Pinpoint the cell where the given text exists, returning its [x, y] midpoint coordinate. 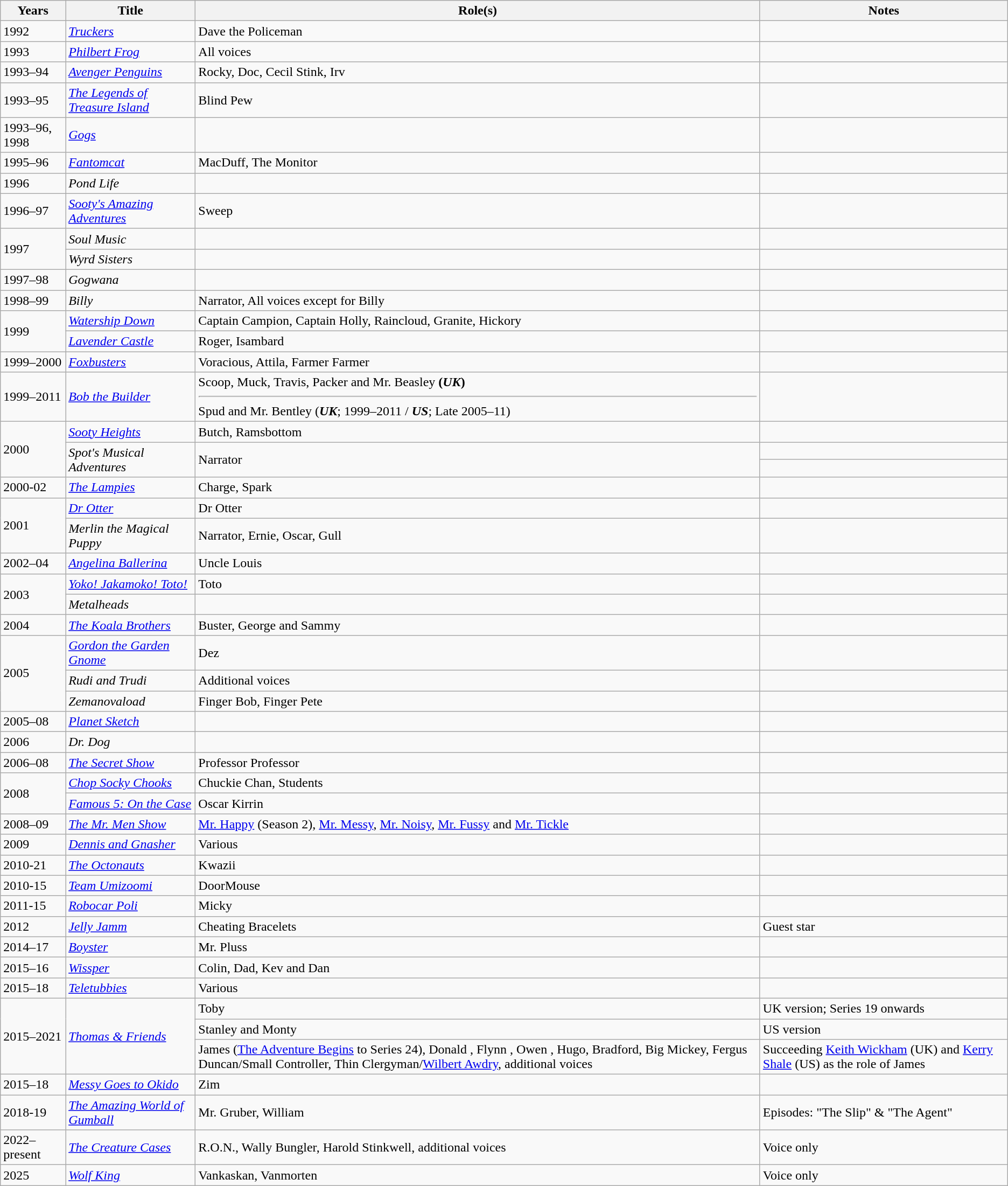
2010-15 [33, 885]
The Octonauts [130, 865]
Cheating Bracelets [478, 926]
Colin, Dad, Kev and Dan [478, 967]
Uncle Louis [478, 563]
US version [884, 1029]
Spot's Musical Adventures [130, 460]
Zim [478, 1085]
Bob the Builder [130, 397]
Years [33, 11]
Narrator, All voices except for Billy [478, 300]
Zemanovaload [130, 701]
Famous 5: On the Case [130, 804]
2003 [33, 594]
1993–94 [33, 72]
UK version; Series 19 onwards [884, 1008]
Stanley and Monty [478, 1029]
Soul Music [130, 239]
Guest star [884, 926]
Sweep [478, 211]
2006 [33, 742]
Roger, Isambard [478, 341]
The Legends of Treasure Island [130, 100]
2005 [33, 673]
Vankaskan, Vanmorten [478, 1175]
Lavender Castle [130, 341]
Succeeding Keith Wickham (UK) and Kerry Shale (US) as the role of James [884, 1057]
Mr. Gruber, William [478, 1113]
Rudi and Trudi [130, 680]
Episodes: "The Slip" & "The Agent" [884, 1113]
Fantomcat [130, 163]
Sooty Heights [130, 432]
The Lampies [130, 487]
Title [130, 11]
Boyster [130, 947]
1993 [33, 52]
Mr. Happy (Season 2), Mr. Messy, Mr. Noisy, Mr. Fussy and Mr. Tickle [478, 824]
Gogwana [130, 280]
Team Umizoomi [130, 885]
Angelina Ballerina [130, 563]
Oscar Kirrin [478, 804]
Pond Life [130, 183]
Chuckie Chan, Students [478, 783]
The Secret Show [130, 763]
Butch, Ramsbottom [478, 432]
Captain Campion, Captain Holly, Raincloud, Granite, Hickory [478, 321]
The Koala Brothers [130, 625]
Dave the Policeman [478, 31]
2000-02 [33, 487]
1997–98 [33, 280]
2006–08 [33, 763]
All voices [478, 52]
Toby [478, 1008]
The Mr. Men Show [130, 824]
2000 [33, 449]
Wissper [130, 967]
Robocar Poli [130, 906]
Metalheads [130, 604]
Jelly Jamm [130, 926]
Narrator [478, 460]
Professor Professor [478, 763]
Wolf King [130, 1175]
Gogs [130, 135]
Role(s) [478, 11]
2011-15 [33, 906]
DoorMouse [478, 885]
Teletubbies [130, 988]
Dez [478, 653]
2015–16 [33, 967]
Finger Bob, Finger Pete [478, 701]
Charge, Spark [478, 487]
Buster, George and Sammy [478, 625]
Foxbusters [130, 362]
1999 [33, 331]
Narrator, Ernie, Oscar, Gull [478, 535]
Micky [478, 906]
1996–97 [33, 211]
Rocky, Doc, Cecil Stink, Irv [478, 72]
1993–96, 1998 [33, 135]
2004 [33, 625]
2015–2021 [33, 1036]
Dennis and Gnasher [130, 845]
Sooty's Amazing Adventures [130, 211]
1993–95 [33, 100]
2008 [33, 793]
2010-21 [33, 865]
1992 [33, 31]
Notes [884, 11]
2022–present [33, 1147]
MacDuff, The Monitor [478, 163]
Avenger Penguins [130, 72]
Mr. Pluss [478, 947]
Additional voices [478, 680]
1998–99 [33, 300]
Kwazii [478, 865]
2005–08 [33, 722]
2002–04 [33, 563]
2018-19 [33, 1113]
2012 [33, 926]
Blind Pew [478, 100]
Planet Sketch [130, 722]
1996 [33, 183]
1999–2000 [33, 362]
Scoop, Muck, Travis, Packer and Mr. Beasley (UK)Spud and Mr. Bentley (UK; 1999–2011 / US; Late 2005–11) [478, 397]
Dr. Dog [130, 742]
Messy Goes to Okido [130, 1085]
1995–96 [33, 163]
Billy [130, 300]
Philbert Frog [130, 52]
The Creature Cases [130, 1147]
Toto [478, 584]
R.O.N., Wally Bungler, Harold Stinkwell, additional voices [478, 1147]
Gordon the Garden Gnome [130, 653]
2025 [33, 1175]
Chop Socky Chooks [130, 783]
2014–17 [33, 947]
1997 [33, 249]
Voracious, Attila, Farmer Farmer [478, 362]
Truckers [130, 31]
2001 [33, 526]
Yoko! Jakamoko! Toto! [130, 584]
Thomas & Friends [130, 1036]
Wyrd Sisters [130, 259]
Merlin the Magical Puppy [130, 535]
Watership Down [130, 321]
2009 [33, 845]
1999–2011 [33, 397]
2008–09 [33, 824]
The Amazing World of Gumball [130, 1113]
